For the text-containing cell, return its midpoint in [x, y] coordinate format. 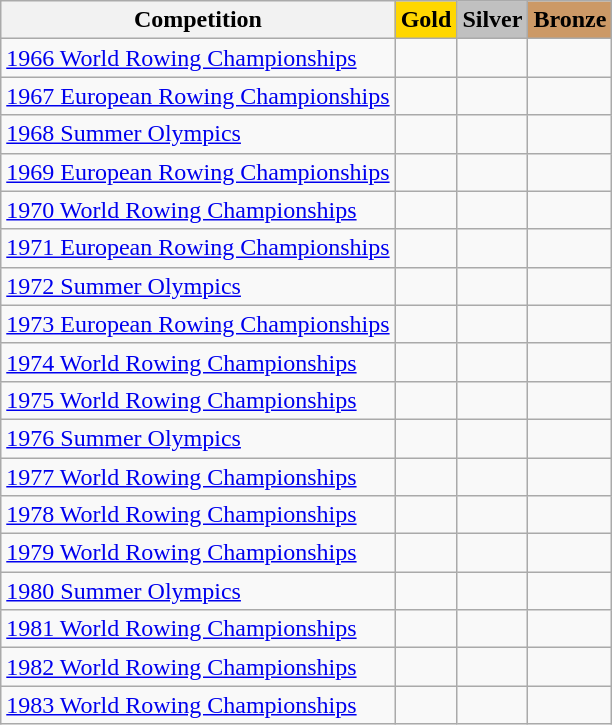
1969 European Rowing Championships [198, 172]
1983 World Rowing Championships [198, 705]
1971 European Rowing Championships [198, 248]
Gold [426, 20]
1979 World Rowing Championships [198, 553]
1982 World Rowing Championships [198, 667]
1980 Summer Olympics [198, 591]
1973 European Rowing Championships [198, 324]
1977 World Rowing Championships [198, 477]
1967 European Rowing Championships [198, 96]
1972 Summer Olympics [198, 286]
1968 Summer Olympics [198, 134]
1975 World Rowing Championships [198, 400]
1974 World Rowing Championships [198, 362]
Competition [198, 20]
Bronze [570, 20]
1970 World Rowing Championships [198, 210]
Silver [492, 20]
1966 World Rowing Championships [198, 58]
1978 World Rowing Championships [198, 515]
1981 World Rowing Championships [198, 629]
1976 Summer Olympics [198, 438]
